From the cell containing the given text, extract its center point as (X, Y) coordinate. 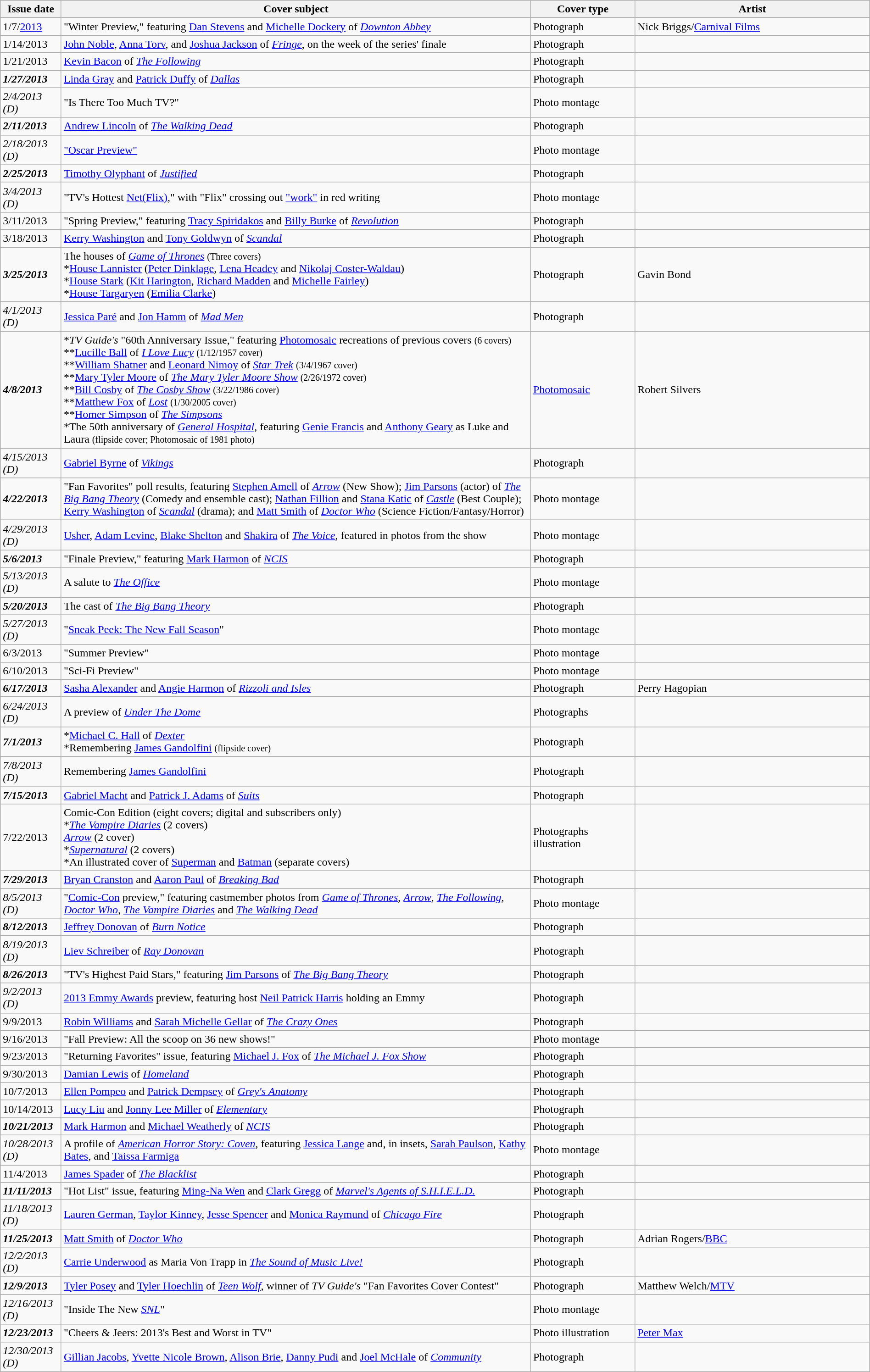
2/18/2013 (D) (31, 150)
10/28/2013 (D) (31, 1150)
7/1/2013 (31, 741)
A profile of American Horror Story: Coven, featuring Jessica Lange and, in insets, Sarah Paulson, Kathy Bates, and Taissa Farmiga (296, 1150)
10/14/2013 (31, 1109)
Liev Schreiber of Ray Donovan (296, 950)
Photo illustration (583, 1333)
"Sneak Peek: The New Fall Season" (296, 629)
Lucy Liu and Jonny Lee Miller of Elementary (296, 1109)
7/15/2013 (31, 795)
"Sci-Fi Preview" (296, 671)
4/29/2013 (D) (31, 535)
Lauren German, Taylor Kinney, Jesse Spencer and Monica Raymund of Chicago Fire (296, 1215)
"Finale Preview," featuring Mark Harmon of NCIS (296, 559)
7/8/2013 (D) (31, 772)
Kevin Bacon of The Following (296, 61)
5/6/2013 (31, 559)
Jessica Paré and Jon Hamm of Mad Men (296, 317)
10/7/2013 (31, 1091)
9/30/2013 (31, 1074)
"Is There Too Much TV?" (296, 103)
Photographsillustration (583, 838)
2/11/2013 (31, 126)
6/10/2013 (31, 671)
12/2/2013 (D) (31, 1262)
4/15/2013 (D) (31, 463)
"Cheers & Jeers: 2013's Best and Worst in TV" (296, 1333)
4/1/2013 (D) (31, 317)
Robert Silvers (753, 390)
9/16/2013 (31, 1039)
Gabriel Byrne of Vikings (296, 463)
Carrie Underwood as Maria Von Trapp in The Sound of Music Live! (296, 1262)
8/26/2013 (31, 974)
5/20/2013 (31, 606)
11/4/2013 (31, 1174)
Nick Briggs/Carnival Films (753, 27)
Photographs (583, 712)
8/12/2013 (31, 927)
Matthew Welch/MTV (753, 1286)
12/9/2013 (31, 1286)
Matt Smith of Doctor Who (296, 1239)
1/7/2013 (31, 27)
Bryan Cranston and Aaron Paul of Breaking Bad (296, 880)
Remembering James Gandolfini (296, 772)
Adrian Rogers/BBC (753, 1239)
Andrew Lincoln of The Walking Dead (296, 126)
6/3/2013 (31, 653)
7/22/2013 (31, 838)
Ellen Pompeo and Patrick Dempsey of Grey's Anatomy (296, 1091)
Linda Gray and Patrick Duffy of Dallas (296, 79)
Issue date (31, 9)
Gillian Jacobs, Yvette Nicole Brown, Alison Brie, Danny Pudi and Joel McHale of Community (296, 1357)
Peter Max (753, 1333)
9/9/2013 (31, 1022)
"Hot List" issue, featuring Ming-Na Wen and Clark Gregg of Marvel's Agents of S.H.I.E.L.D. (296, 1191)
Artist (753, 9)
3/4/2013 (D) (31, 197)
Tyler Posey and Tyler Hoechlin of Teen Wolf, winner of TV Guide's "Fan Favorites Cover Contest" (296, 1286)
A salute to The Office (296, 583)
Cover subject (296, 9)
Photomosaic (583, 390)
5/13/2013 (D) (31, 583)
Sasha Alexander and Angie Harmon of Rizzoli and Isles (296, 688)
"Returning Favorites" issue, featuring Michael J. Fox of The Michael J. Fox Show (296, 1056)
"TV's Hottest Net(Flix)," with "Flix" crossing out "work" in red writing (296, 197)
A preview of Under The Dome (296, 712)
11/25/2013 (31, 1239)
1/27/2013 (31, 79)
"Spring Preview," featuring Tracy Spiridakos and Billy Burke of Revolution (296, 221)
"Summer Preview" (296, 653)
12/23/2013 (31, 1333)
11/11/2013 (31, 1191)
9/23/2013 (31, 1056)
4/8/2013 (31, 390)
9/2/2013 (D) (31, 998)
"Fall Preview: All the scoop on 36 new shows!" (296, 1039)
8/19/2013 (D) (31, 950)
Gabriel Macht and Patrick J. Adams of Suits (296, 795)
6/24/2013 (D) (31, 712)
"Inside The New SNL" (296, 1309)
6/17/2013 (31, 688)
11/18/2013 (D) (31, 1215)
"Winter Preview," featuring Dan Stevens and Michelle Dockery of Downton Abbey (296, 27)
John Noble, Anna Torv, and Joshua Jackson of Fringe, on the week of the series' finale (296, 44)
2/25/2013 (31, 173)
Kerry Washington and Tony Goldwyn of Scandal (296, 238)
2/4/2013 (D) (31, 103)
3/25/2013 (31, 274)
5/27/2013 (D) (31, 629)
"Oscar Preview" (296, 150)
Robin Williams and Sarah Michelle Gellar of The Crazy Ones (296, 1022)
12/30/2013 (D) (31, 1357)
Perry Hagopian (753, 688)
James Spader of The Blacklist (296, 1174)
4/22/2013 (31, 499)
3/18/2013 (31, 238)
1/14/2013 (31, 44)
2013 Emmy Awards preview, featuring host Neil Patrick Harris holding an Emmy (296, 998)
Mark Harmon and Michael Weatherly of NCIS (296, 1126)
12/16/2013 (D) (31, 1309)
Damian Lewis of Homeland (296, 1074)
7/29/2013 (31, 880)
Cover type (583, 9)
Timothy Olyphant of Justified (296, 173)
"TV's Highest Paid Stars," featuring Jim Parsons of The Big Bang Theory (296, 974)
Usher, Adam Levine, Blake Shelton and Shakira of The Voice, featured in photos from the show (296, 535)
Gavin Bond (753, 274)
*Michael C. Hall of Dexter*Remembering James Gandolfini (flipside cover) (296, 741)
8/5/2013 (D) (31, 904)
10/21/2013 (31, 1126)
1/21/2013 (31, 61)
Jeffrey Donovan of Burn Notice (296, 927)
3/11/2013 (31, 221)
"Comic-Con preview," featuring castmember photos from Game of Thrones, Arrow, The Following, Doctor Who, The Vampire Diaries and The Walking Dead (296, 904)
The cast of The Big Bang Theory (296, 606)
